Pinpoint the cell where the given text exists, returning its [X, Y] midpoint coordinate. 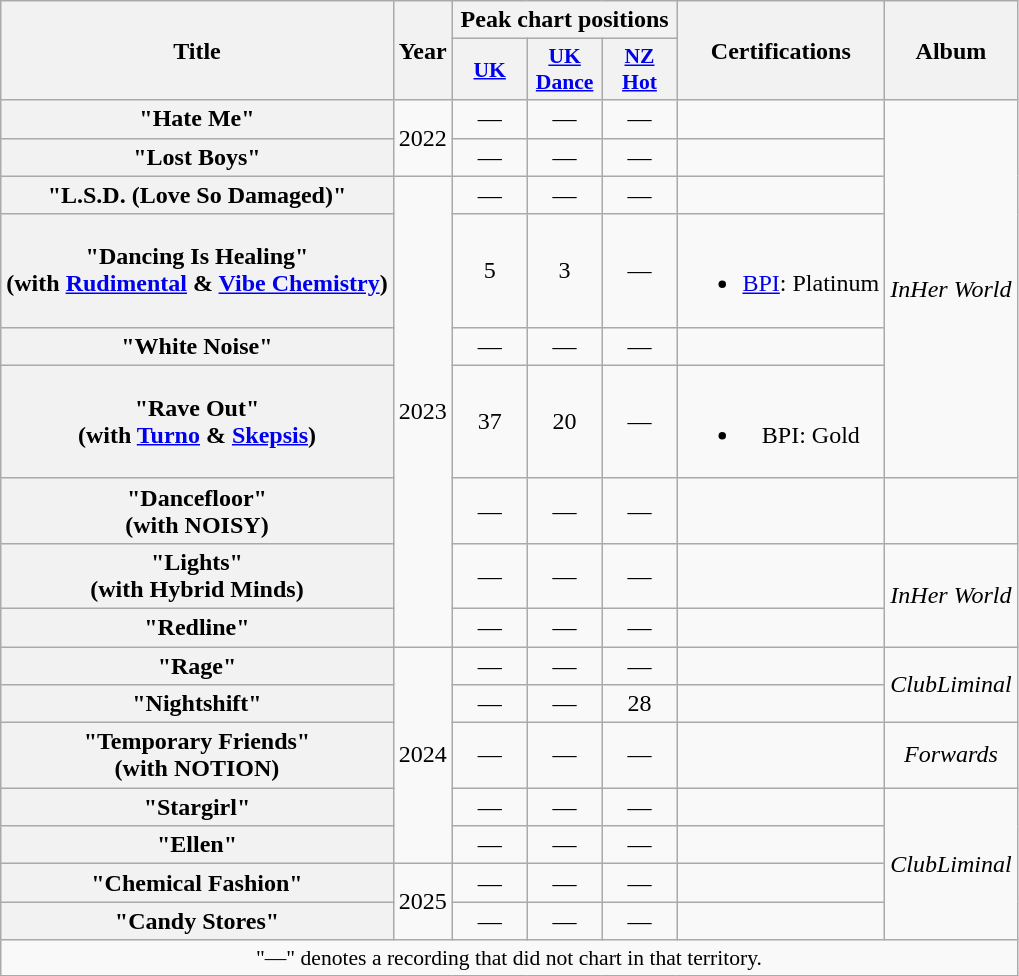
"Ellen" [197, 845]
"Nightshift" [197, 704]
"Lights"(with Hybrid Minds) [197, 576]
2025 [422, 902]
2022 [422, 138]
BPI: Platinum [781, 270]
"Chemical Fashion" [197, 883]
28 [640, 704]
"Redline" [197, 627]
"Lost Boys" [197, 157]
UKDance [564, 70]
3 [564, 270]
5 [490, 270]
"Rave Out"(with Turno & Skepsis) [197, 422]
Album [951, 50]
"Candy Stores" [197, 921]
2024 [422, 754]
NZHot [640, 70]
"White Noise" [197, 346]
"Temporary Friends"(with NOTION) [197, 756]
UK [490, 70]
"Hate Me" [197, 119]
"Dancing Is Healing"(with Rudimental & Vibe Chemistry) [197, 270]
20 [564, 422]
"—" denotes a recording that did not chart in that territory. [509, 958]
37 [490, 422]
BPI: Gold [781, 422]
"Rage" [197, 665]
"Stargirl" [197, 807]
"L.S.D. (Love So Damaged)" [197, 195]
Forwards [951, 756]
2023 [422, 411]
Year [422, 50]
Certifications [781, 50]
Peak chart positions [564, 20]
"Dancefloor"(with NOISY) [197, 510]
Title [197, 50]
